Identify which cell holds the provided text, then report its (X, Y) central coordinate. 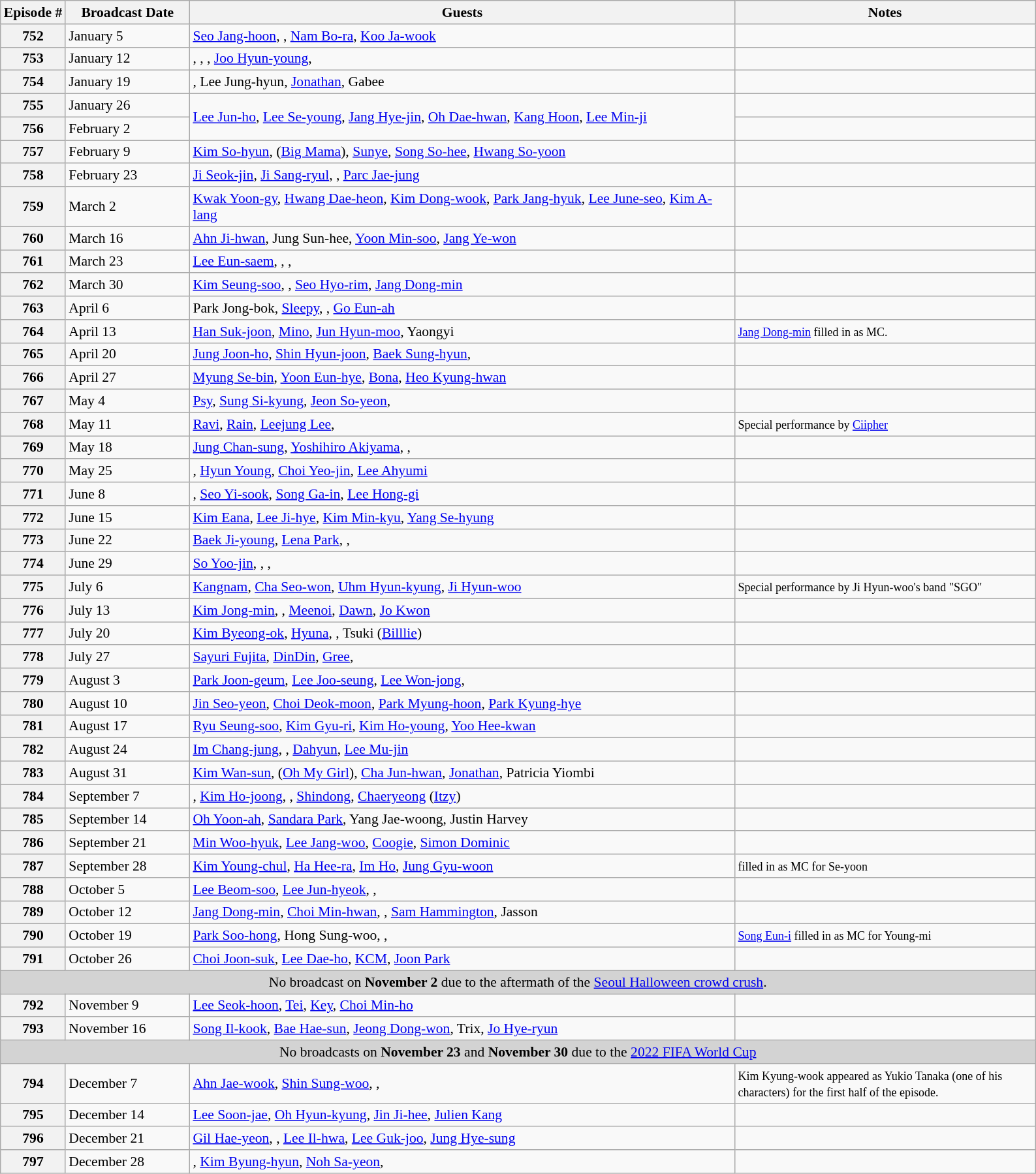
March 30 (127, 285)
779 (33, 680)
September 21 (127, 843)
795 (33, 1115)
Im Chang-jung, , Dahyun, Lee Mu-jin (462, 750)
March 23 (127, 262)
July 20 (127, 634)
September 14 (127, 820)
July 13 (127, 610)
Jung Chan-sung, Yoshihiro Akiyama, , (462, 448)
July 6 (127, 587)
782 (33, 750)
March 16 (127, 238)
Min Woo-hyuk, Lee Jang-woo, Coogie, Simon Dominic (462, 843)
February 23 (127, 176)
Jang Dong-min filled in as MC. (885, 332)
October 12 (127, 912)
756 (33, 129)
June 22 (127, 540)
764 (33, 332)
January 5 (127, 36)
, Seo Yi-sook, Song Ga-in, Lee Hong-gi (462, 494)
August 31 (127, 773)
Choi Joon-suk, Lee Dae-ho, KCM, Joon Park (462, 959)
March 2 (127, 206)
768 (33, 424)
May 18 (127, 448)
778 (33, 657)
filled in as MC for Se-yoon (885, 866)
January 19 (127, 82)
786 (33, 843)
May 4 (127, 401)
Kim Eana, Lee Ji-hye, Kim Min-kyu, Yang Se-hyung (462, 517)
Song Il-kook, Bae Hae-sun, Jeong Dong-won, Trix, Jo Hye-ryun (462, 1029)
759 (33, 206)
January 26 (127, 106)
October 19 (127, 936)
794 (33, 1083)
Han Suk-joon, Mino, Jun Hyun-moo, Yaongyi (462, 332)
November 16 (127, 1029)
April 6 (127, 308)
April 20 (127, 354)
Kim So-hyun, (Big Mama), Sunye, Song So-hee, Hwang So-yoon (462, 152)
, Kim Ho-joong, , Shindong, Chaeryeong (Itzy) (462, 796)
788 (33, 889)
Lee Eun-saem, , , (462, 262)
May 11 (127, 424)
So Yoo-jin, , , (462, 564)
December 21 (127, 1139)
Ahn Jae-wook, Shin Sung-woo, , (462, 1083)
Psy, Sung Si-kyung, Jeon So-yeon, (462, 401)
Sayuri Fujita, DinDin, Gree, (462, 657)
No broadcasts on November 23 and November 30 due to the 2022 FIFA World Cup (518, 1052)
Kim Wan-sun, (Oh My Girl), Cha Jun-hwan, Jonathan, Patricia Yiombi (462, 773)
April 13 (127, 332)
Kim Young-chul, Ha Hee-ra, Im Ho, Jung Gyu-woon (462, 866)
760 (33, 238)
August 24 (127, 750)
784 (33, 796)
796 (33, 1139)
Myung Se-bin, Yoon Eun-hye, Bona, Heo Kyung-hwan (462, 378)
Ahn Ji-hwan, Jung Sun-hee, Yoon Min-soo, Jang Ye-won (462, 238)
No broadcast on November 2 due to the aftermath of the Seoul Halloween crowd crush. (518, 982)
Kim Seung-soo, , Seo Hyo-rim, Jang Dong-min (462, 285)
789 (33, 912)
758 (33, 176)
Broadcast Date (127, 12)
780 (33, 703)
Park Soo-hong, Hong Sung-woo, , (462, 936)
792 (33, 1006)
February 9 (127, 152)
785 (33, 820)
Ji Seok-jin, Ji Sang-ryul, , Parc Jae-jung (462, 176)
767 (33, 401)
776 (33, 610)
Jang Dong-min, Choi Min-hwan, , Sam Hammington, Jasson (462, 912)
781 (33, 726)
766 (33, 378)
, Lee Jung-hyun, Jonathan, Gabee (462, 82)
Kim Kyung-wook appeared as Yukio Tanaka (one of his characters) for the first half of the episode. (885, 1083)
Song Eun-i filled in as MC for Young-mi (885, 936)
August 10 (127, 703)
793 (33, 1029)
753 (33, 59)
777 (33, 634)
797 (33, 1162)
Kangnam, Cha Seo-won, Uhm Hyun-kyung, Ji Hyun-woo (462, 587)
Kim Byeong-ok, Hyuna, , Tsuki (Billlie) (462, 634)
Kim Jong-min, , Meenoi, Dawn, Jo Kwon (462, 610)
Baek Ji-young, Lena Park, , (462, 540)
Lee Beom-soo, Lee Jun-hyeok, , (462, 889)
761 (33, 262)
787 (33, 866)
790 (33, 936)
771 (33, 494)
, Kim Byung-hyun, Noh Sa-yeon, (462, 1162)
754 (33, 82)
Seo Jang-hoon, , Nam Bo-ra, Koo Ja-wook (462, 36)
770 (33, 471)
December 14 (127, 1115)
763 (33, 308)
, Hyun Young, Choi Yeo-jin, Lee Ahyumi (462, 471)
Special performance by Ji Hyun-woo's band "SGO" (885, 587)
Park Jong-bok, Sleepy, , Go Eun-ah (462, 308)
Oh Yoon-ah, Sandara Park, Yang Jae-woong, Justin Harvey (462, 820)
June 15 (127, 517)
May 25 (127, 471)
762 (33, 285)
January 12 (127, 59)
Ravi, Rain, Leejung Lee, (462, 424)
July 27 (127, 657)
, , , Joo Hyun-young, (462, 59)
757 (33, 152)
Jin Seo-yeon, Choi Deok-moon, Park Myung-hoon, Park Kyung-hye (462, 703)
October 5 (127, 889)
Notes (885, 12)
772 (33, 517)
Park Joon-geum, Lee Joo-seung, Lee Won-jong, (462, 680)
September 7 (127, 796)
August 17 (127, 726)
774 (33, 564)
Ryu Seung-soo, Kim Gyu-ri, Kim Ho-young, Yoo Hee-kwan (462, 726)
Lee Seok-hoon, Tei, Key, Choi Min-ho (462, 1006)
775 (33, 587)
Gil Hae-yeon, , Lee Il-hwa, Lee Guk-joo, Jung Hye-sung (462, 1139)
752 (33, 36)
Lee Soon-jae, Oh Hyun-kyung, Jin Ji-hee, Julien Kang (462, 1115)
April 27 (127, 378)
783 (33, 773)
December 7 (127, 1083)
June 29 (127, 564)
October 26 (127, 959)
773 (33, 540)
November 9 (127, 1006)
791 (33, 959)
769 (33, 448)
August 3 (127, 680)
Special performance by Ciipher (885, 424)
Kwak Yoon-gy, Hwang Dae-heon, Kim Dong-wook, Park Jang-hyuk, Lee June-seo, Kim A-lang (462, 206)
Jung Joon-ho, Shin Hyun-joon, Baek Sung-hyun, (462, 354)
765 (33, 354)
June 8 (127, 494)
September 28 (127, 866)
Lee Jun-ho, Lee Se-young, Jang Hye-jin, Oh Dae-hwan, Kang Hoon, Lee Min-ji (462, 117)
December 28 (127, 1162)
Episode # (33, 12)
February 2 (127, 129)
Guests (462, 12)
755 (33, 106)
